Find where the given text appears and provide that cell's center as [x, y] coordinate. 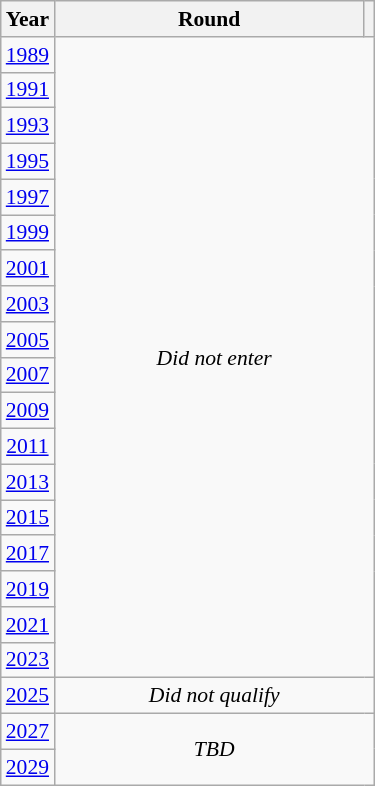
Did not qualify [214, 696]
2025 [28, 696]
2011 [28, 447]
1995 [28, 162]
2013 [28, 482]
2027 [28, 732]
2021 [28, 625]
2003 [28, 304]
Year [28, 19]
2005 [28, 340]
1989 [28, 55]
2029 [28, 767]
2009 [28, 411]
1997 [28, 197]
1999 [28, 233]
1991 [28, 90]
Round [209, 19]
Did not enter [214, 358]
2023 [28, 660]
2001 [28, 269]
TBD [214, 750]
2019 [28, 589]
2007 [28, 375]
2015 [28, 518]
1993 [28, 126]
2017 [28, 554]
